Output the [x, y] coordinate of the center of the cell containing the given text.  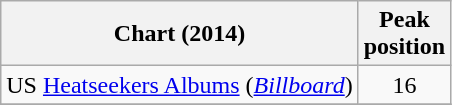
16 [404, 85]
US Heatseekers Albums (Billboard) [180, 85]
Peakposition [404, 34]
Chart (2014) [180, 34]
